Search for the cell housing the specified text and yield its [x, y] center coordinate. 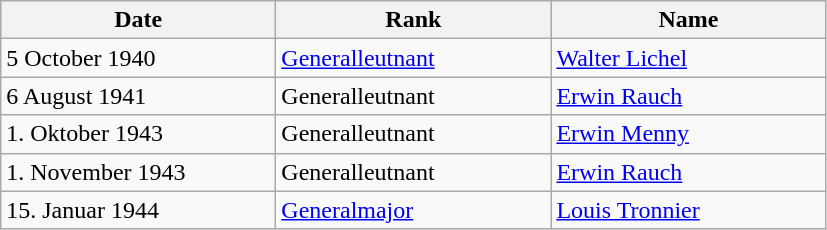
6 August 1941 [138, 96]
Erwin Menny [688, 134]
Rank [414, 20]
1. November 1943 [138, 172]
5 October 1940 [138, 58]
1. Oktober 1943 [138, 134]
Walter Lichel [688, 58]
15. Januar 1944 [138, 210]
Generalmajor [414, 210]
Name [688, 20]
Date [138, 20]
Louis Tronnier [688, 210]
